Detect which cell encompasses the target text, then output its [x, y] center coordinate. 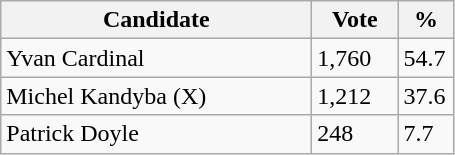
% [426, 20]
Vote [355, 20]
1,212 [355, 96]
1,760 [355, 58]
Michel Kandyba (X) [156, 96]
54.7 [426, 58]
248 [355, 134]
Yvan Cardinal [156, 58]
37.6 [426, 96]
Patrick Doyle [156, 134]
7.7 [426, 134]
Candidate [156, 20]
